Find where the given text appears and provide that cell's center as (X, Y) coordinate. 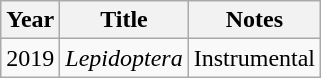
Title (124, 20)
Instrumental (254, 58)
2019 (30, 58)
Notes (254, 20)
Lepidoptera (124, 58)
Year (30, 20)
